Determine the [x, y] coordinate at the center of the cell enclosing the given text.  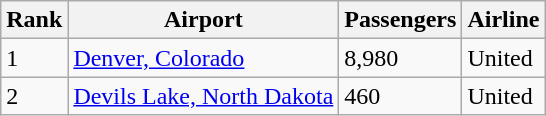
Denver, Colorado [204, 58]
Airline [504, 20]
460 [400, 96]
8,980 [400, 58]
2 [34, 96]
Rank [34, 20]
1 [34, 58]
Devils Lake, North Dakota [204, 96]
Airport [204, 20]
Passengers [400, 20]
